Determine the [x, y] coordinate at the center of the cell enclosing the given text.  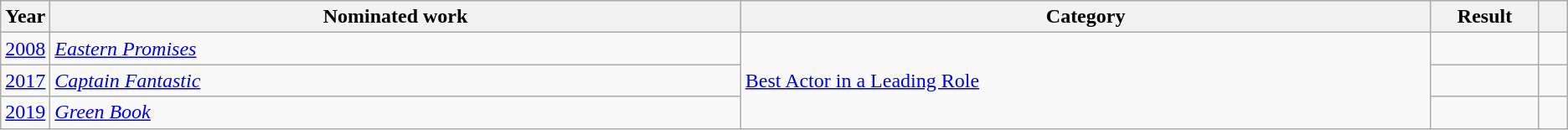
Year [25, 17]
Eastern Promises [395, 49]
Green Book [395, 112]
Best Actor in a Leading Role [1086, 81]
Nominated work [395, 17]
Category [1086, 17]
2019 [25, 112]
2017 [25, 81]
Result [1484, 17]
2008 [25, 49]
Captain Fantastic [395, 81]
